Provide the [X, Y] coordinate of the cell's center where the given text is located.  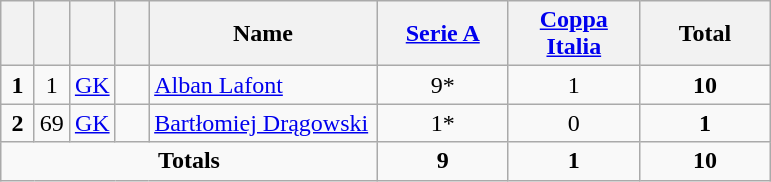
Bartłomiej Drągowski [264, 123]
Serie A [442, 34]
Total [704, 34]
2 [18, 123]
Name [264, 34]
9* [442, 85]
0 [574, 123]
Totals [189, 161]
69 [52, 123]
Alban Lafont [264, 85]
1* [442, 123]
9 [442, 161]
Coppa Italia [574, 34]
